Capture the cell that displays the provided text and extract its [x, y] central coordinate. 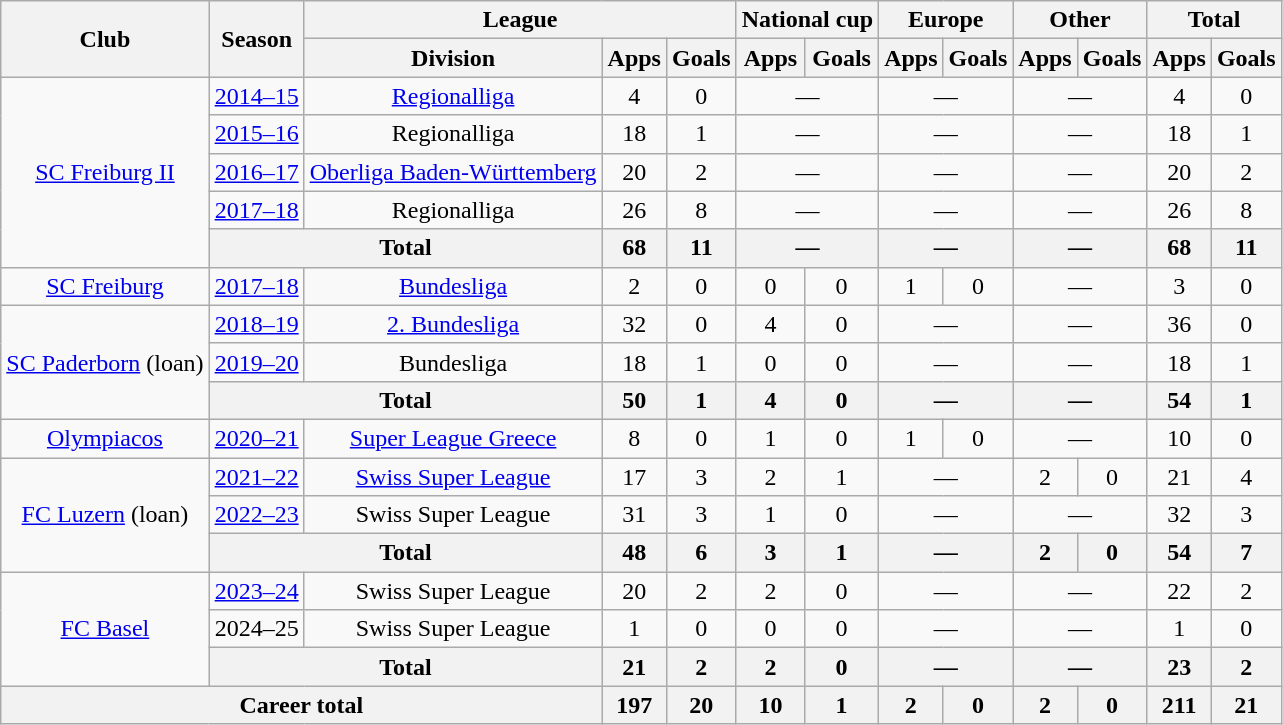
2014–15 [256, 96]
Division [453, 58]
50 [634, 400]
36 [1179, 324]
211 [1179, 705]
Olympiacos [105, 438]
2024–25 [256, 629]
2016–17 [256, 172]
2023–24 [256, 591]
SC Freiburg [105, 286]
22 [1179, 591]
SC Freiburg II [105, 172]
FC Luzern (loan) [105, 515]
2019–20 [256, 362]
Super League Greece [453, 438]
Season [256, 39]
6 [701, 553]
17 [634, 477]
7 [1246, 553]
23 [1179, 667]
2015–16 [256, 134]
2021–22 [256, 477]
197 [634, 705]
2022–23 [256, 515]
2. Bundesliga [453, 324]
FC Basel [105, 629]
2020–21 [256, 438]
Career total [302, 705]
Other [1080, 20]
League [520, 20]
2018–19 [256, 324]
SC Paderborn (loan) [105, 362]
National cup [807, 20]
Europe [946, 20]
Oberliga Baden-Württemberg [453, 172]
48 [634, 553]
Club [105, 39]
31 [634, 515]
